Find where the given text appears and provide that cell's center as (x, y) coordinate. 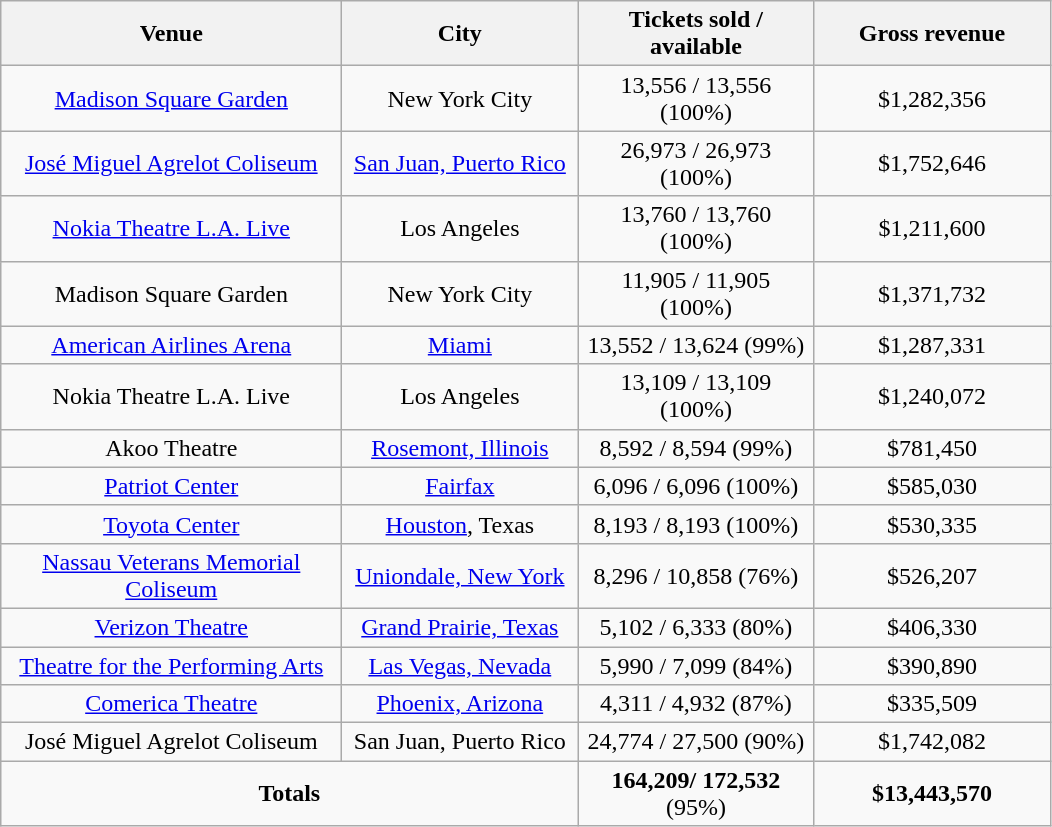
13,552 / 13,624 (99%) (696, 345)
26,973 / 26,973 (100%) (696, 164)
$1,282,356 (932, 98)
American Airlines Arena (172, 345)
$1,371,732 (932, 294)
Rosemont, Illinois (460, 448)
$530,335 (932, 524)
Nassau Veterans Memorial Coliseum (172, 576)
Grand Prairie, Texas (460, 627)
City (460, 34)
$1,240,072 (932, 396)
$1,752,646 (932, 164)
Verizon Theatre (172, 627)
$1,287,331 (932, 345)
Comerica Theatre (172, 704)
$1,211,600 (932, 228)
8,296 / 10,858 (76%) (696, 576)
$781,450 (932, 448)
Tickets sold / available (696, 34)
Phoenix, Arizona (460, 704)
$585,030 (932, 486)
Akoo Theatre (172, 448)
8,193 / 8,193 (100%) (696, 524)
13,109 / 13,109 (100%) (696, 396)
6,096 / 6,096 (100%) (696, 486)
$335,509 (932, 704)
Venue (172, 34)
$1,742,082 (932, 742)
$526,207 (932, 576)
$390,890 (932, 665)
5,990 / 7,099 (84%) (696, 665)
164,209/ 172,532 (95%) (696, 794)
Uniondale, New York (460, 576)
Las Vegas, Nevada (460, 665)
Fairfax (460, 486)
$406,330 (932, 627)
Theatre for the Performing Arts (172, 665)
4,311 / 4,932 (87%) (696, 704)
13,760 / 13,760 (100%) (696, 228)
Patriot Center (172, 486)
8,592 / 8,594 (99%) (696, 448)
11,905 / 11,905 (100%) (696, 294)
Houston, Texas (460, 524)
13,556 / 13,556 (100%) (696, 98)
Gross revenue (932, 34)
Miami (460, 345)
$13,443,570 (932, 794)
Toyota Center (172, 524)
24,774 / 27,500 (90%) (696, 742)
5,102 / 6,333 (80%) (696, 627)
Totals (290, 794)
